Search for the cell housing the specified text and yield its (x, y) center coordinate. 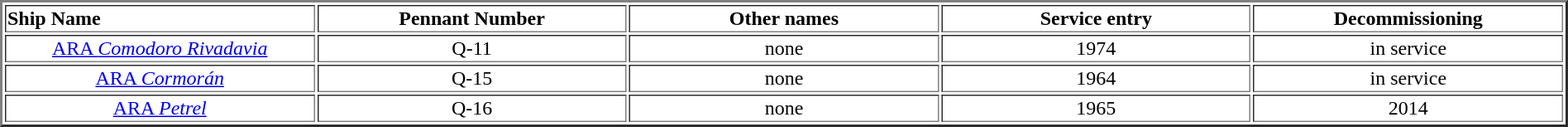
Ship Name (160, 18)
1964 (1096, 78)
Pennant Number (471, 18)
ARA Cormorán (160, 78)
1965 (1096, 108)
Other names (784, 18)
Q-15 (471, 78)
1974 (1096, 48)
ARA Comodoro Rivadavia (160, 48)
Q-11 (471, 48)
Service entry (1096, 18)
Q-16 (471, 108)
Decommissioning (1408, 18)
2014 (1408, 108)
ARA Petrel (160, 108)
